Identify which cell holds the provided text, then report its (X, Y) central coordinate. 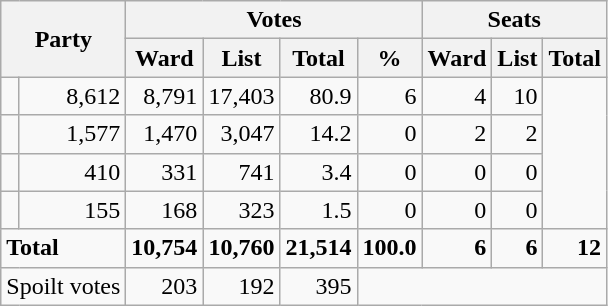
4 (457, 96)
168 (164, 210)
203 (164, 286)
Spoilt votes (64, 286)
12 (575, 248)
Seats (514, 20)
10,760 (242, 248)
395 (318, 286)
192 (242, 286)
80.9 (318, 96)
323 (242, 210)
10,754 (164, 248)
741 (242, 172)
100.0 (390, 248)
Votes (274, 20)
% (390, 58)
Party (64, 39)
1.5 (318, 210)
3,047 (242, 134)
14.2 (318, 134)
21,514 (318, 248)
155 (72, 210)
331 (164, 172)
17,403 (242, 96)
10 (518, 96)
8,791 (164, 96)
1,577 (72, 134)
410 (72, 172)
8,612 (72, 96)
3.4 (318, 172)
1,470 (164, 134)
